Scan for the cell matching the given text and deliver its [x, y] coordinate at center. 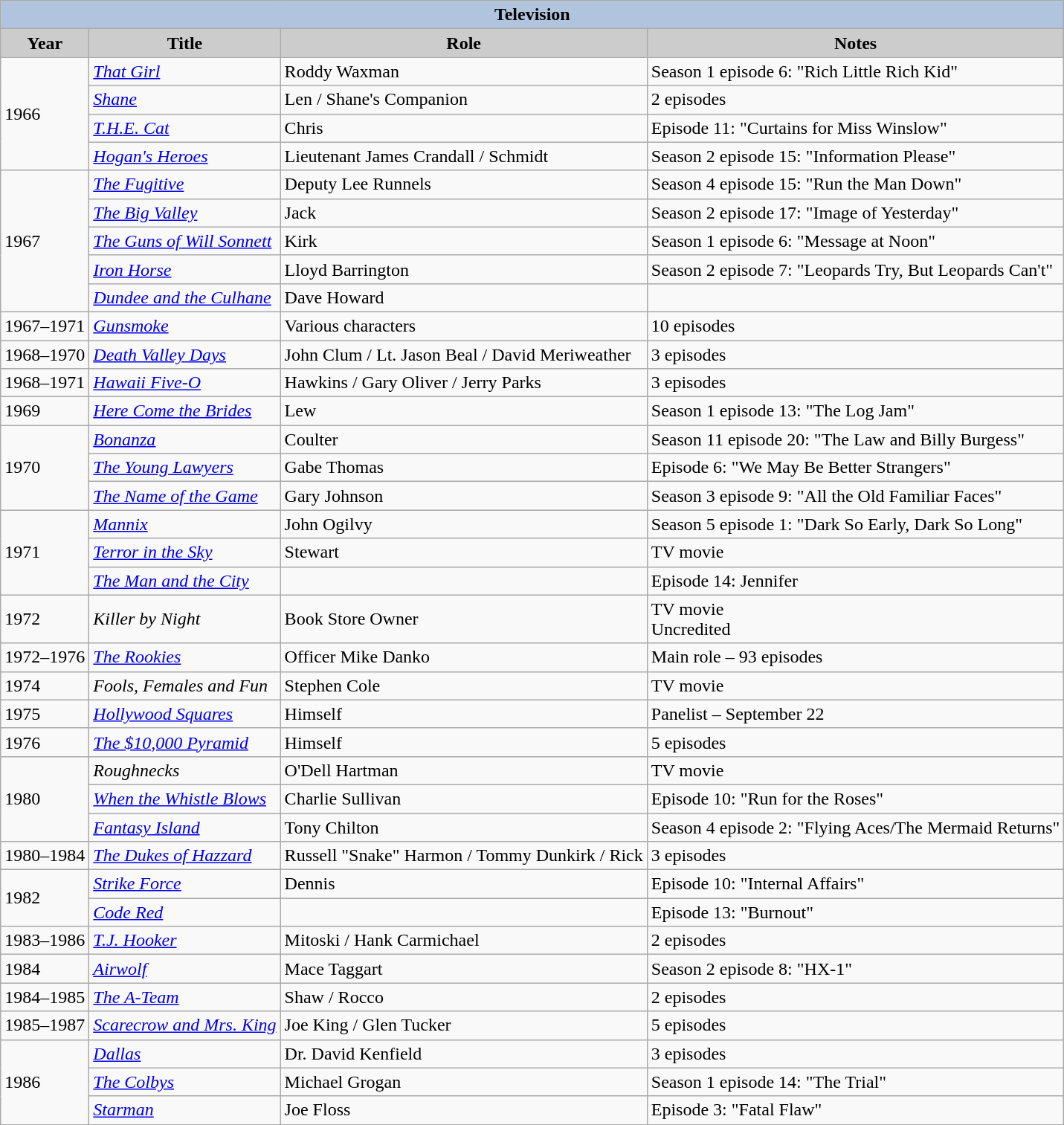
Killer by Night [184, 619]
Dallas [184, 1054]
Dr. David Kenfield [464, 1054]
1972–1976 [45, 657]
Death Valley Days [184, 355]
Television [532, 15]
The Fugitive [184, 184]
Hogan's Heroes [184, 156]
Gunsmoke [184, 326]
1986 [45, 1082]
Deputy Lee Runnels [464, 184]
Jack [464, 213]
Roughnecks [184, 770]
1984–1985 [45, 997]
10 episodes [855, 326]
John Ogilvy [464, 524]
Dundee and the Culhane [184, 297]
Airwolf [184, 969]
Notes [855, 43]
Episode 6: "We May Be Better Strangers" [855, 468]
The Young Lawyers [184, 468]
Episode 14: Jennifer [855, 581]
Here Come the Brides [184, 411]
Season 1 episode 14: "The Trial" [855, 1082]
1985–1987 [45, 1025]
1980 [45, 799]
Fantasy Island [184, 828]
1968–1971 [45, 383]
Season 5 episode 1: "Dark So Early, Dark So Long" [855, 524]
Kirk [464, 241]
The Colbys [184, 1082]
1975 [45, 714]
Title [184, 43]
Iron Horse [184, 269]
1976 [45, 742]
Officer Mike Danko [464, 657]
The A-Team [184, 997]
The Name of the Game [184, 496]
The Man and the City [184, 581]
Season 3 episode 9: "All the Old Familiar Faces" [855, 496]
Scarecrow and Mrs. King [184, 1025]
1969 [45, 411]
Season 1 episode 13: "The Log Jam" [855, 411]
1980–1984 [45, 856]
1974 [45, 686]
Season 11 episode 20: "The Law and Billy Burgess" [855, 439]
Joe Floss [464, 1110]
Stephen Cole [464, 686]
Various characters [464, 326]
Season 4 episode 2: "Flying Aces/The Mermaid Returns" [855, 828]
John Clum / Lt. Jason Beal / David Meriweather [464, 355]
Stewart [464, 552]
Joe King / Glen Tucker [464, 1025]
The $10,000 Pyramid [184, 742]
Chris [464, 128]
That Girl [184, 71]
Lieutenant James Crandall / Schmidt [464, 156]
T.H.E. Cat [184, 128]
1967 [45, 241]
1968–1970 [45, 355]
Michael Grogan [464, 1082]
Starman [184, 1110]
The Guns of Will Sonnett [184, 241]
Code Red [184, 912]
Coulter [464, 439]
Season 2 episode 7: "Leopards Try, But Leopards Can't" [855, 269]
Panelist – September 22 [855, 714]
Episode 10: "Internal Affairs" [855, 884]
Terror in the Sky [184, 552]
The Dukes of Hazzard [184, 856]
Lew [464, 411]
Dave Howard [464, 297]
Russell "Snake" Harmon / Tommy Dunkirk / Rick [464, 856]
TV movie Uncredited [855, 619]
Dennis [464, 884]
Episode 3: "Fatal Flaw" [855, 1110]
Tony Chilton [464, 828]
The Big Valley [184, 213]
Season 1 episode 6: "Rich Little Rich Kid" [855, 71]
1970 [45, 468]
Season 1 episode 6: "Message at Noon" [855, 241]
1983–1986 [45, 941]
Bonanza [184, 439]
Episode 13: "Burnout" [855, 912]
Charlie Sullivan [464, 799]
Roddy Waxman [464, 71]
1984 [45, 969]
Season 4 episode 15: "Run the Man Down" [855, 184]
Mannix [184, 524]
Episode 11: "Curtains for Miss Winslow" [855, 128]
1972 [45, 619]
1982 [45, 898]
The Rookies [184, 657]
Fools, Females and Fun [184, 686]
Season 2 episode 15: "Information Please" [855, 156]
Hawkins / Gary Oliver / Jerry Parks [464, 383]
O'Dell Hartman [464, 770]
Mace Taggart [464, 969]
Season 2 episode 17: "Image of Yesterday" [855, 213]
Book Store Owner [464, 619]
Hollywood Squares [184, 714]
Mitoski / Hank Carmichael [464, 941]
1966 [45, 114]
Shane [184, 100]
Episode 10: "Run for the Roses" [855, 799]
Role [464, 43]
1967–1971 [45, 326]
Year [45, 43]
When the Whistle Blows [184, 799]
Gabe Thomas [464, 468]
Main role – 93 episodes [855, 657]
Len / Shane's Companion [464, 100]
Gary Johnson [464, 496]
Strike Force [184, 884]
T.J. Hooker [184, 941]
Shaw / Rocco [464, 997]
Lloyd Barrington [464, 269]
1971 [45, 552]
Hawaii Five-O [184, 383]
Season 2 episode 8: "HX-1" [855, 969]
